Capture the cell that displays the provided text and extract its (x, y) central coordinate. 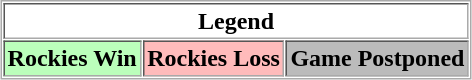
Legend (236, 21)
Game Postponed (378, 58)
Rockies Loss (214, 58)
Rockies Win (72, 58)
